Return the (x, y) coordinate for the center point of the cell that contains the specified text.  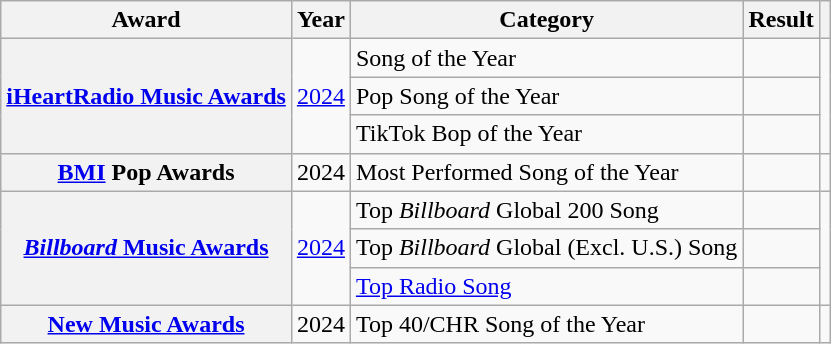
BMI Pop Awards (146, 172)
Award (146, 20)
iHeartRadio Music Awards (146, 96)
Category (546, 20)
Top Radio Song (546, 286)
Song of the Year (546, 58)
TikTok Bop of the Year (546, 134)
Result (781, 20)
Top Billboard Global 200 Song (546, 210)
Year (320, 20)
Top Billboard Global (Excl. U.S.) Song (546, 248)
Top 40/CHR Song of the Year (546, 324)
New Music Awards (146, 324)
Most Performed Song of the Year (546, 172)
Pop Song of the Year (546, 96)
Billboard Music Awards (146, 248)
